Determine the [x, y] coordinate at the center of the cell enclosing the given text.  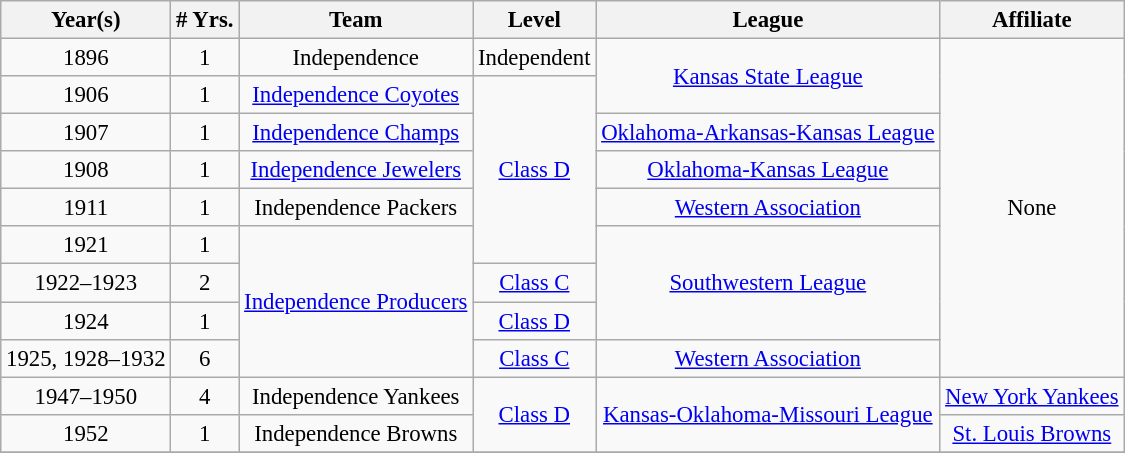
1921 [86, 245]
6 [205, 358]
Independence Browns [356, 433]
1906 [86, 95]
Level [534, 20]
1924 [86, 321]
1922–1923 [86, 283]
New York Yankees [1032, 396]
Year(s) [86, 20]
None [1032, 208]
1911 [86, 208]
# Yrs. [205, 20]
Southwestern League [768, 282]
1947–1950 [86, 396]
Independence [356, 58]
League [768, 20]
Independent [534, 58]
Independence Yankees [356, 396]
Oklahoma-Arkansas-Kansas League [768, 133]
Independence Jewelers [356, 170]
Independence Producers [356, 301]
Team [356, 20]
1952 [86, 433]
1908 [86, 170]
2 [205, 283]
4 [205, 396]
1896 [86, 58]
1925, 1928–1932 [86, 358]
Kansas-Oklahoma-Missouri League [768, 414]
Oklahoma-Kansas League [768, 170]
1907 [86, 133]
Affiliate [1032, 20]
St. Louis Browns [1032, 433]
Independence Packers [356, 208]
Independence Champs [356, 133]
Kansas State League [768, 76]
Independence Coyotes [356, 95]
